Locate the cell with the specified text and output its [X, Y] center coordinate. 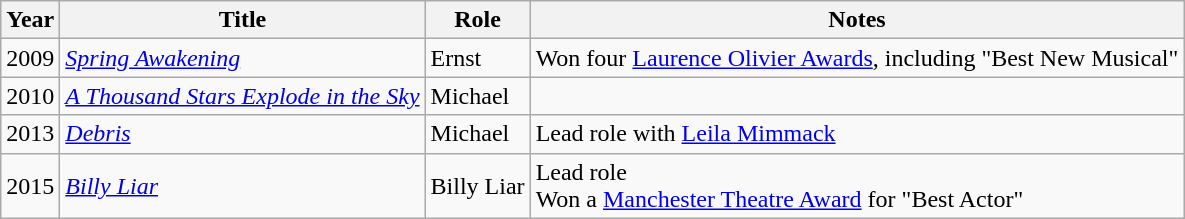
Lead role with Leila Mimmack [857, 134]
Lead roleWon a Manchester Theatre Award for "Best Actor" [857, 186]
2013 [30, 134]
A Thousand Stars Explode in the Sky [242, 96]
2009 [30, 58]
Role [478, 20]
Notes [857, 20]
2015 [30, 186]
Year [30, 20]
Title [242, 20]
Spring Awakening [242, 58]
2010 [30, 96]
Debris [242, 134]
Won four Laurence Olivier Awards, including "Best New Musical" [857, 58]
Ernst [478, 58]
